Output the (x, y) coordinate of the center of the cell containing the given text.  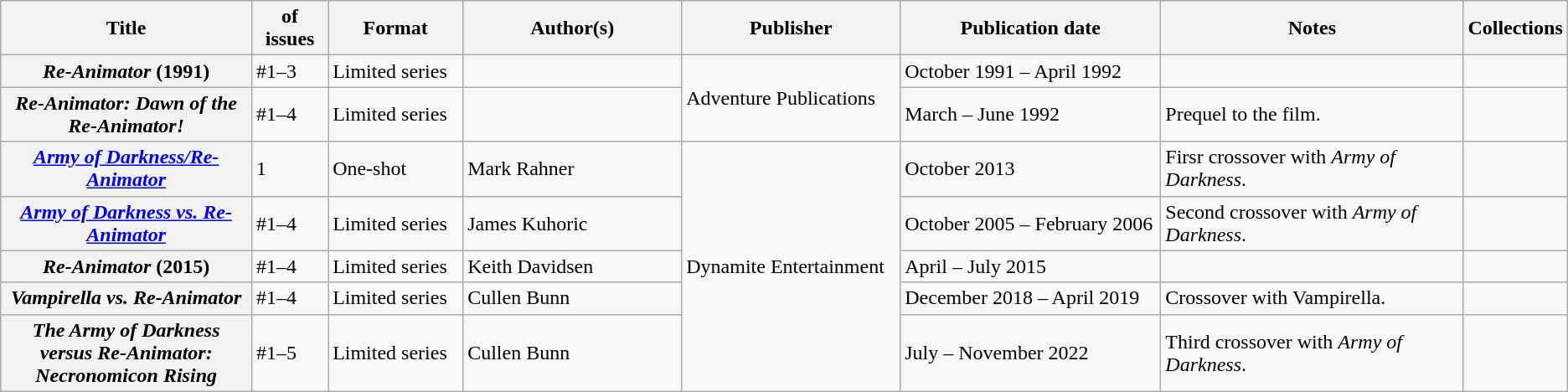
October 2013 (1030, 169)
Adventure Publications (791, 99)
Notes (1312, 28)
James Kuhoric (573, 223)
Format (395, 28)
October 1991 – April 1992 (1030, 71)
Dynamite Entertainment (791, 266)
Prequel to the film. (1312, 114)
Mark Rahner (573, 169)
March – June 1992 (1030, 114)
Re-Animator (1991) (126, 71)
Army of Darkness vs. Re-Animator (126, 223)
The Army of Darkness versus Re-Animator: Necronomicon Rising (126, 353)
Keith Davidsen (573, 266)
April – July 2015 (1030, 266)
#1–5 (290, 353)
One-shot (395, 169)
Vampirella vs. Re-Animator (126, 298)
of issues (290, 28)
1 (290, 169)
Firsr crossover with Army of Darkness. (1312, 169)
#1–3 (290, 71)
Second crossover with Army of Darkness. (1312, 223)
Re-Animator: Dawn of the Re-Animator! (126, 114)
July – November 2022 (1030, 353)
Crossover with Vampirella. (1312, 298)
Third crossover with Army of Darkness. (1312, 353)
Publisher (791, 28)
October 2005 – February 2006 (1030, 223)
Collections (1515, 28)
Publication date (1030, 28)
December 2018 – April 2019 (1030, 298)
Re-Animator (2015) (126, 266)
Author(s) (573, 28)
Title (126, 28)
Army of Darkness/Re-Animator (126, 169)
